Capture the cell that displays the provided text and extract its (X, Y) central coordinate. 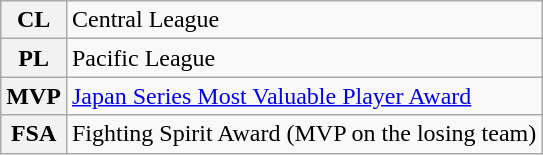
Pacific League (304, 58)
FSA (34, 134)
Japan Series Most Valuable Player Award (304, 96)
Fighting Spirit Award (MVP on the losing team) (304, 134)
Central League (304, 20)
CL (34, 20)
PL (34, 58)
MVP (34, 96)
